Return the [X, Y] coordinate for the center point of the cell that contains the specified text.  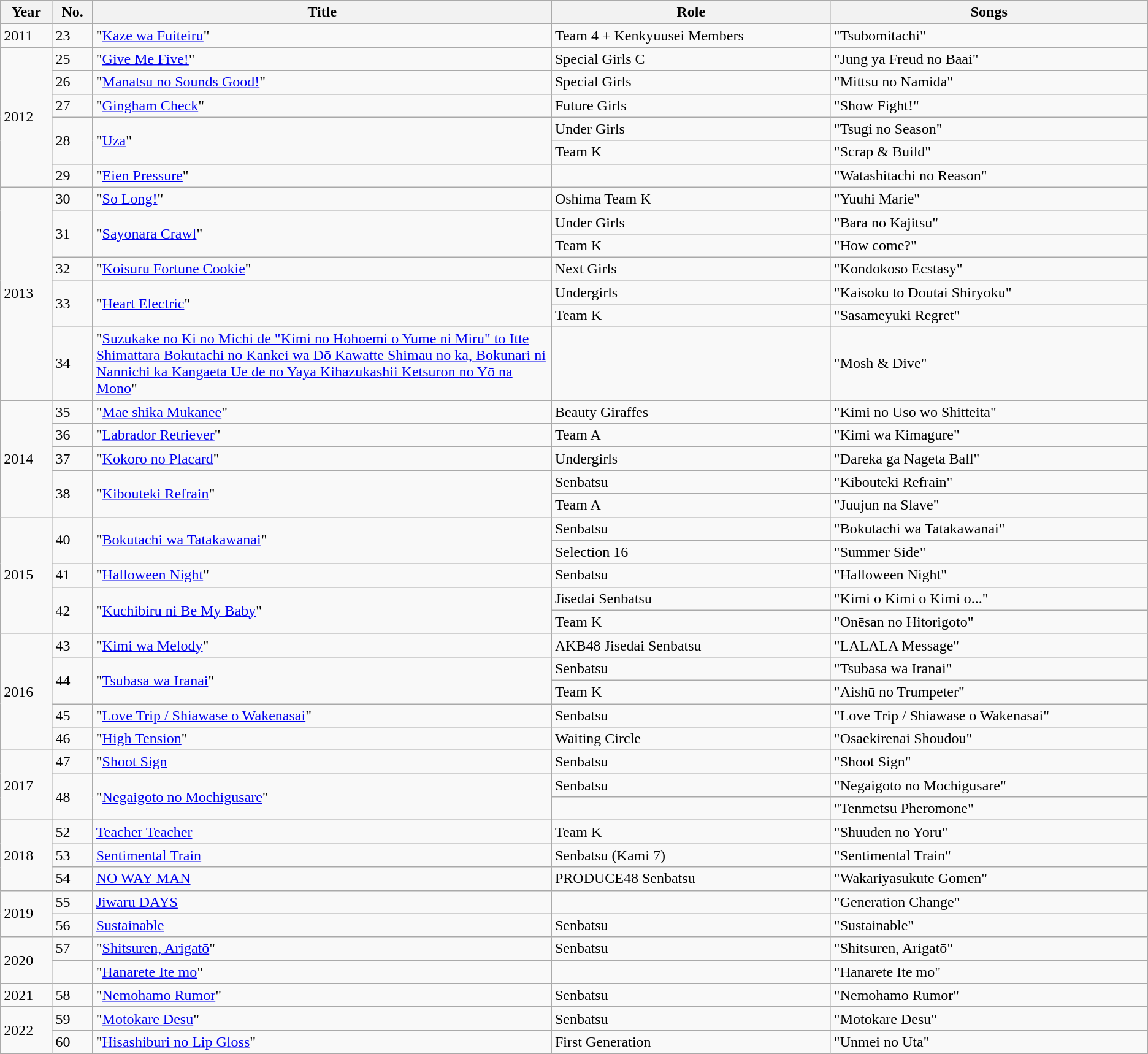
"Tsugi no Season" [989, 129]
"Kimi wa Melody" [322, 645]
47 [72, 762]
"Watashitachi no Reason" [989, 175]
Waiting Circle [691, 739]
AKB48 Jisedai Senbatsu [691, 645]
"Eien Pressure" [322, 175]
Team 4 + Kenkyuusei Members [691, 36]
Jiwaru DAYS [322, 902]
Role [691, 12]
Teacher Teacher [322, 832]
34 [72, 364]
"Sentimental Train" [989, 855]
59 [72, 1018]
"Dareka ga Nageta Ball" [989, 459]
Sentimental Train [322, 855]
"Onēsan no Hitorigoto" [989, 622]
PRODUCE48 Senbatsu [691, 879]
"Kokoro no Placard" [322, 459]
Senbatsu (Kami 7) [691, 855]
32 [72, 269]
"How come?" [989, 245]
"Sayonara Crawl" [322, 234]
"Kimi no Uso wo Shitteita" [989, 412]
52 [72, 832]
Selection 16 [691, 552]
55 [72, 902]
57 [72, 949]
43 [72, 645]
33 [72, 304]
Jisedai Senbatsu [691, 598]
"Shoot Sign" [989, 762]
Special Girls C [691, 59]
Year [26, 12]
"Aishū no Trumpeter" [989, 692]
23 [72, 36]
"Summer Side" [989, 552]
"Sasameyuki Regret" [989, 316]
Special Girls [691, 82]
Sustainable [322, 925]
"Labrador Retriever" [322, 435]
"Koisuru Fortune Cookie" [322, 269]
2019 [26, 914]
"Kimi wa Kimagure" [989, 435]
"Kimi o Kimi o Kimi o..." [989, 598]
40 [72, 540]
45 [72, 716]
2018 [26, 855]
41 [72, 575]
46 [72, 739]
"Kuchibiru ni Be My Baby" [322, 610]
"Mittsu no Namida" [989, 82]
"Tsubomitachi" [989, 36]
2011 [26, 36]
NO WAY MAN [322, 879]
First Generation [691, 1042]
"Uza" [322, 140]
44 [72, 680]
"Kondokoso Ecstasy" [989, 269]
Oshima Team K [691, 199]
60 [72, 1042]
"Mosh & Dive" [989, 364]
2015 [26, 575]
"Shoot Sign [322, 762]
28 [72, 140]
Beauty Giraffes [691, 412]
"Jung ya Freud no Baai" [989, 59]
"Yuuhi Marie" [989, 199]
"Gingham Check" [322, 105]
36 [72, 435]
"Manatsu no Sounds Good!" [322, 82]
"High Tension" [322, 739]
"Show Fight!" [989, 105]
42 [72, 610]
37 [72, 459]
48 [72, 797]
2021 [26, 995]
38 [72, 494]
"Juujun na Slave" [989, 505]
"Mae shika Mukanee" [322, 412]
"Hisashiburi no Lip Gloss" [322, 1042]
"Shuuden no Yoru" [989, 832]
"Sustainable" [989, 925]
2022 [26, 1030]
"Heart Electric" [322, 304]
29 [72, 175]
25 [72, 59]
"Generation Change" [989, 902]
27 [72, 105]
58 [72, 995]
35 [72, 412]
"Scrap & Build" [989, 152]
Title [322, 12]
31 [72, 234]
53 [72, 855]
2012 [26, 117]
2020 [26, 960]
"Give Me Five!" [322, 59]
No. [72, 12]
"Kaisoku to Doutai Shiryoku" [989, 292]
"Osaekirenai Shoudou" [989, 739]
"Unmei no Uta" [989, 1042]
"LALALA Message" [989, 645]
54 [72, 879]
"Tenmetsu Pheromone" [989, 809]
"So Long!" [322, 199]
26 [72, 82]
30 [72, 199]
"Bara no Kajitsu" [989, 222]
"Kaze wa Fuiteiru" [322, 36]
56 [72, 925]
2017 [26, 785]
"Wakariyasukute Gomen" [989, 879]
Future Girls [691, 105]
2014 [26, 459]
Songs [989, 12]
Next Girls [691, 269]
2016 [26, 692]
2013 [26, 293]
